Pinpoint the cell where the given text exists, returning its [X, Y] midpoint coordinate. 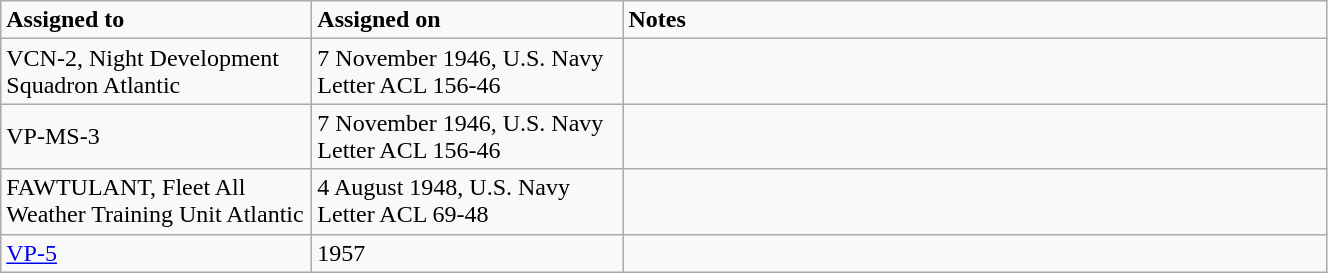
1957 [468, 253]
Assigned on [468, 20]
VCN-2, Night Development Squadron Atlantic [156, 72]
Assigned to [156, 20]
4 August 1948, U.S. Navy Letter ACL 69-48 [468, 202]
Notes [975, 20]
VP-5 [156, 253]
VP-MS-3 [156, 136]
FAWTULANT, Fleet All Weather Training Unit Atlantic [156, 202]
